Pinpoint the cell where the given text exists, returning its [X, Y] midpoint coordinate. 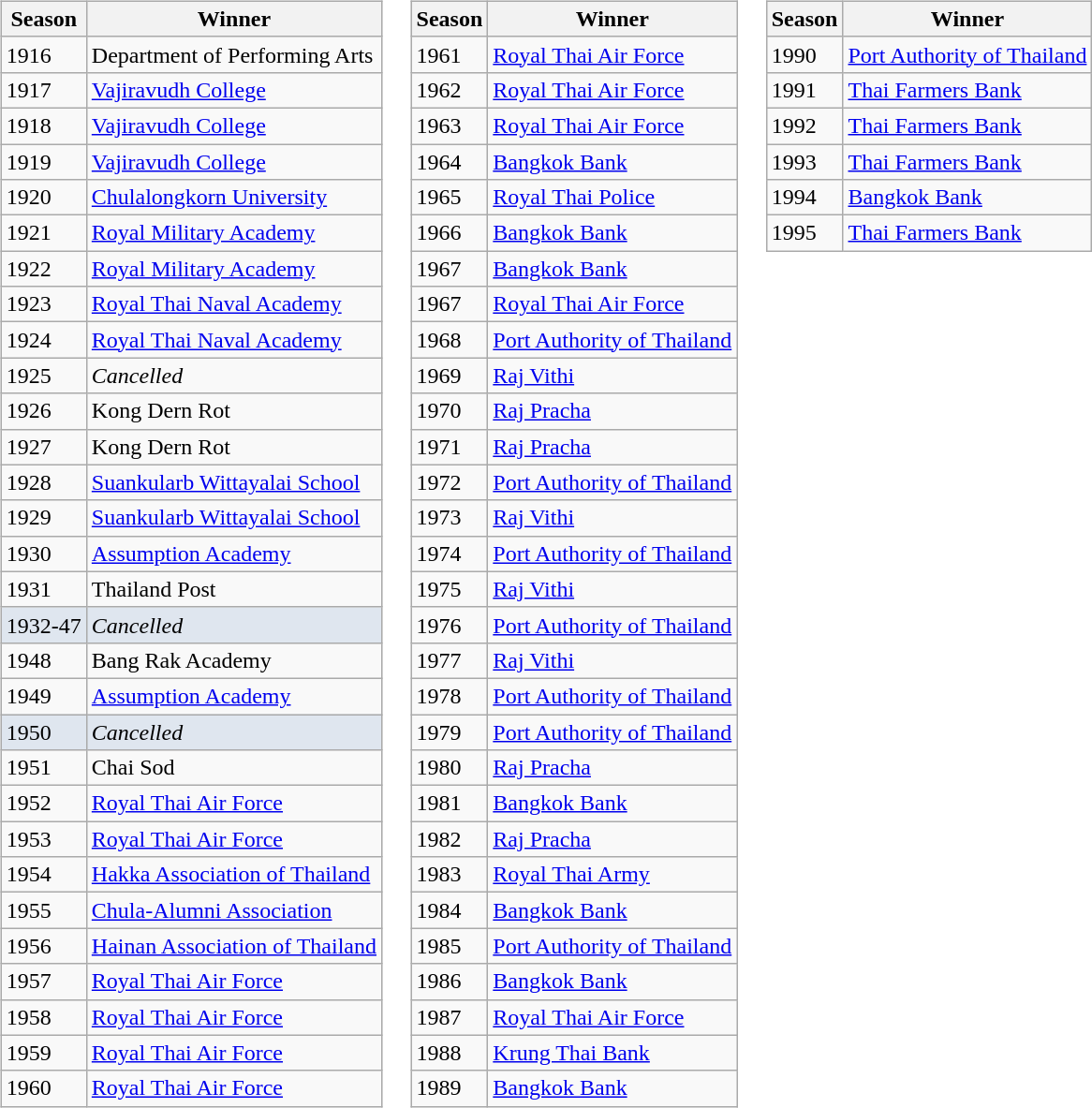
Krung Thai Bank [612, 1053]
1963 [450, 126]
1920 [43, 198]
1922 [43, 269]
1988 [450, 1053]
1918 [43, 126]
1925 [43, 376]
1957 [43, 982]
Hainan Association of Thailand [234, 946]
1917 [43, 90]
1955 [43, 910]
1971 [450, 447]
1956 [43, 946]
1992 [804, 126]
Chai Sod [234, 768]
1952 [43, 804]
1958 [43, 1017]
Royal Thai Police [612, 198]
1930 [43, 554]
1972 [450, 482]
1954 [43, 875]
1951 [43, 768]
1916 [43, 54]
Royal Thai Army [612, 875]
1976 [450, 625]
1980 [450, 768]
1966 [450, 233]
1982 [450, 839]
1978 [450, 696]
1927 [43, 447]
1985 [450, 946]
1977 [450, 660]
Hakka Association of Thailand [234, 875]
Department of Performing Arts [234, 54]
1961 [450, 54]
1986 [450, 982]
1979 [450, 731]
1970 [450, 411]
1968 [450, 340]
1923 [43, 304]
1959 [43, 1053]
1928 [43, 482]
1969 [450, 376]
1924 [43, 340]
1984 [450, 910]
1931 [43, 589]
1965 [450, 198]
1919 [43, 162]
1949 [43, 696]
1994 [804, 198]
1964 [450, 162]
1953 [43, 839]
1962 [450, 90]
1983 [450, 875]
1995 [804, 233]
1974 [450, 554]
1981 [450, 804]
Chulalongkorn University [234, 198]
Bang Rak Academy [234, 660]
1929 [43, 518]
Thailand Post [234, 589]
1926 [43, 411]
1950 [43, 731]
1932-47 [43, 625]
Chula-Alumni Association [234, 910]
1993 [804, 162]
1991 [804, 90]
1921 [43, 233]
1987 [450, 1017]
1989 [450, 1088]
1948 [43, 660]
1973 [450, 518]
1960 [43, 1088]
1975 [450, 589]
1990 [804, 54]
